Extract the [X, Y] coordinate from the center of the cell holding the provided text.  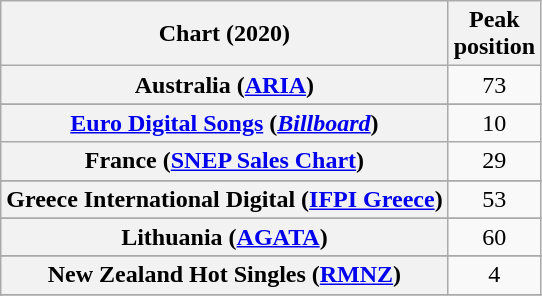
Lithuania (AGATA) [224, 237]
Euro Digital Songs (Billboard) [224, 123]
10 [494, 123]
Australia (ARIA) [224, 85]
Chart (2020) [224, 34]
53 [494, 199]
Peakposition [494, 34]
France (SNEP Sales Chart) [224, 161]
Greece International Digital (IFPI Greece) [224, 199]
73 [494, 85]
29 [494, 161]
New Zealand Hot Singles (RMNZ) [224, 275]
4 [494, 275]
60 [494, 237]
